Return the (x, y) coordinate for the center point of the cell that contains the specified text.  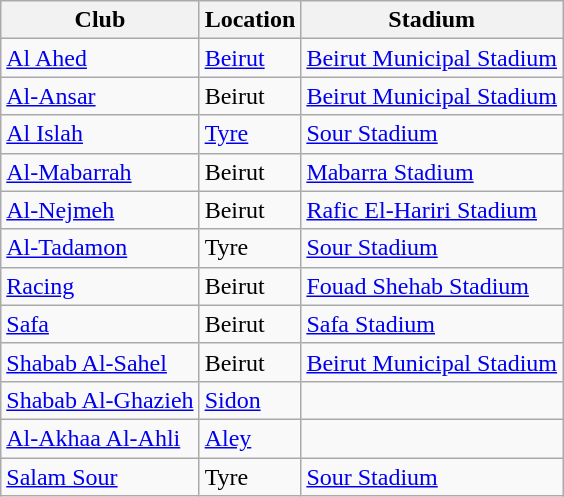
Racing (100, 286)
Sidon (250, 400)
Stadium (432, 20)
Shabab Al-Ghazieh (100, 400)
Al-Akhaa Al-Ahli (100, 438)
Al-Nejmeh (100, 210)
Fouad Shehab Stadium (432, 286)
Al Islah (100, 134)
Safa (100, 324)
Al-Mabarrah (100, 172)
Location (250, 20)
Salam Sour (100, 477)
Shabab Al-Sahel (100, 362)
Club (100, 20)
Al-Ansar (100, 96)
Al-Tadamon (100, 248)
Al Ahed (100, 58)
Aley (250, 438)
Mabarra Stadium (432, 172)
Rafic El-Hariri Stadium (432, 210)
Safa Stadium (432, 324)
